Detect which cell encompasses the target text, then output its (x, y) center coordinate. 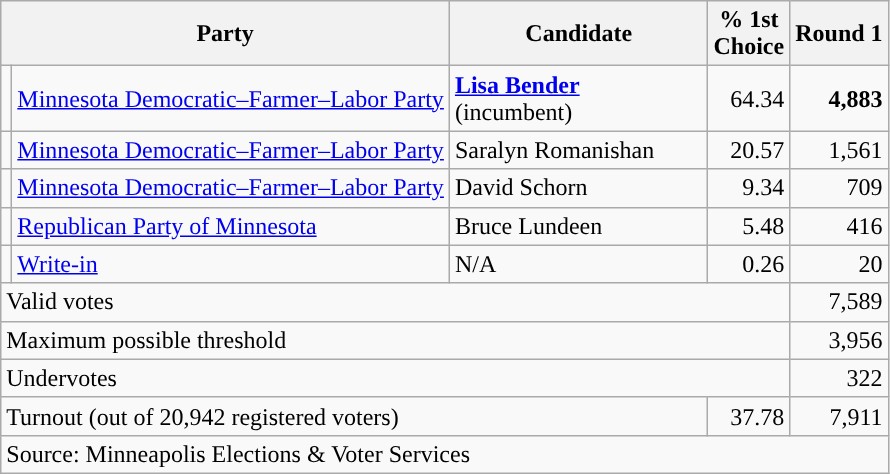
Maximum possible threshold (396, 340)
Turnout (out of 20,942 registered voters) (354, 416)
Party (226, 34)
20.57 (749, 150)
3,956 (839, 340)
Round 1 (839, 34)
7,589 (839, 302)
Lisa Bender (incumbent) (578, 98)
1,561 (839, 150)
64.34 (749, 98)
Write-in (231, 264)
9.34 (749, 188)
N/A (578, 264)
% 1stChoice (749, 34)
David Schorn (578, 188)
Source: Minneapolis Elections & Voter Services (444, 454)
7,911 (839, 416)
4,883 (839, 98)
Republican Party of Minnesota (231, 226)
37.78 (749, 416)
Candidate (578, 34)
Undervotes (396, 378)
322 (839, 378)
416 (839, 226)
0.26 (749, 264)
Valid votes (396, 302)
709 (839, 188)
5.48 (749, 226)
Bruce Lundeen (578, 226)
Saralyn Romanishan (578, 150)
20 (839, 264)
